Scan for the cell matching the given text and deliver its [x, y] coordinate at center. 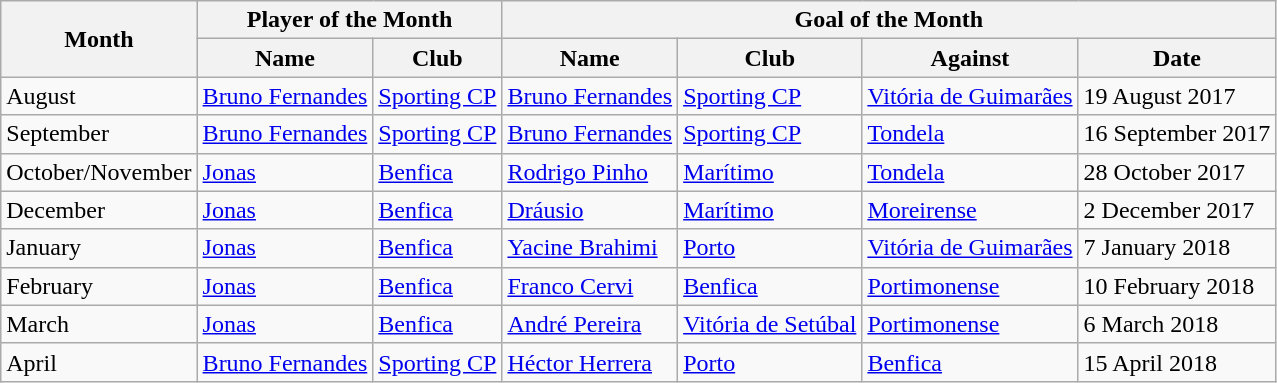
Goal of the Month [889, 20]
16 September 2017 [1177, 134]
Héctor Herrera [590, 362]
Player of the Month [350, 20]
February [99, 286]
April [99, 362]
André Pereira [590, 324]
19 August 2017 [1177, 96]
October/November [99, 172]
Date [1177, 58]
Moreirense [970, 210]
7 January 2018 [1177, 248]
September [99, 134]
15 April 2018 [1177, 362]
Against [970, 58]
2 December 2017 [1177, 210]
Vitória de Setúbal [770, 324]
Rodrigo Pinho [590, 172]
28 October 2017 [1177, 172]
March [99, 324]
December [99, 210]
6 March 2018 [1177, 324]
Month [99, 39]
10 February 2018 [1177, 286]
Franco Cervi [590, 286]
January [99, 248]
Dráusio [590, 210]
August [99, 96]
Yacine Brahimi [590, 248]
